Detect which cell encompasses the target text, then output its [x, y] center coordinate. 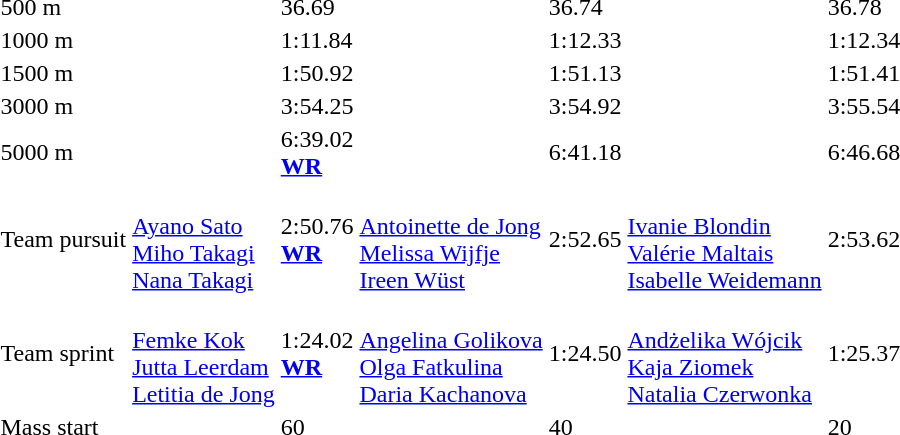
Antoinette de JongMelissa WijfjeIreen Wüst [451, 240]
1:50.92 [317, 73]
Femke KokJutta LeerdamLetitia de Jong [204, 354]
6:41.18 [585, 152]
Angelina GolikovaOlga FatkulinaDaria Kachanova [451, 354]
1:51.13 [585, 73]
1:24.50 [585, 354]
6:39.02WR [317, 152]
2:52.65 [585, 240]
1:12.33 [585, 40]
Ivanie BlondinValérie MaltaisIsabelle Weidemann [724, 240]
1:24.02WR [317, 354]
3:54.92 [585, 106]
Ayano SatoMiho TakagiNana Takagi [204, 240]
2:50.76WR [317, 240]
3:54.25 [317, 106]
Andżelika WójcikKaja ZiomekNatalia Czerwonka [724, 354]
1:11.84 [317, 40]
